For the text-containing cell, return its midpoint in [X, Y] coordinate format. 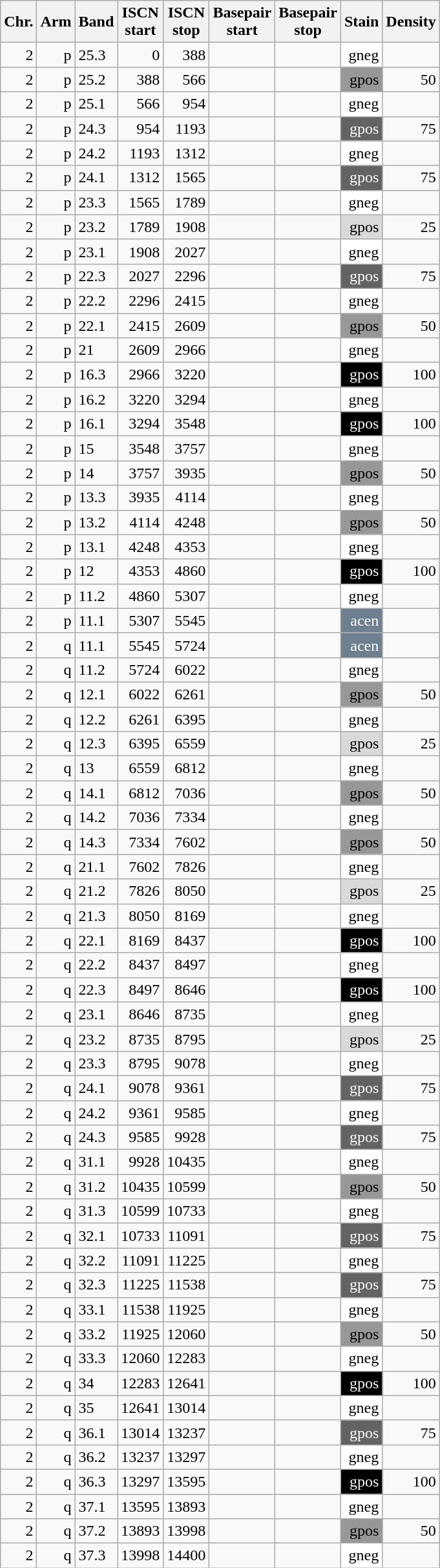
13.3 [96, 498]
12.3 [96, 744]
21 [96, 350]
Arm [56, 22]
ISCNstop [186, 22]
16.3 [96, 375]
16.1 [96, 424]
33.3 [96, 1359]
13.1 [96, 547]
12.2 [96, 719]
33.2 [96, 1334]
ISCNstart [141, 22]
14.2 [96, 818]
Band [96, 22]
32.2 [96, 1260]
13.2 [96, 522]
35 [96, 1408]
0 [141, 55]
16.2 [96, 399]
37.2 [96, 1531]
Basepairstart [242, 22]
33.1 [96, 1309]
37.1 [96, 1507]
36.1 [96, 1432]
25.1 [96, 104]
14.1 [96, 793]
37.3 [96, 1556]
21.1 [96, 867]
12 [96, 571]
31.3 [96, 1211]
21.2 [96, 891]
34 [96, 1383]
Stain [361, 22]
13 [96, 768]
32.3 [96, 1285]
36.3 [96, 1481]
Density [411, 22]
Basepairstop [308, 22]
Chr. [19, 22]
14.3 [96, 842]
15 [96, 449]
31.2 [96, 1187]
21.3 [96, 916]
25.2 [96, 79]
32.1 [96, 1236]
12.1 [96, 694]
25.3 [96, 55]
36.2 [96, 1457]
14400 [186, 1556]
31.1 [96, 1162]
14 [96, 473]
